Extract the (X, Y) coordinate from the center of the cell holding the provided text.  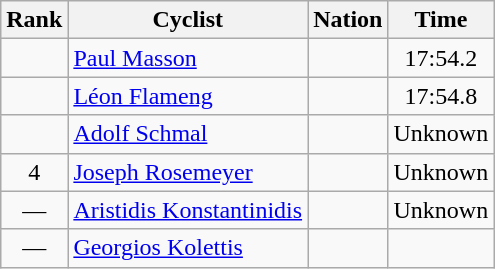
Adolf Schmal (188, 134)
Nation (348, 20)
Time (441, 20)
Aristidis Konstantinidis (188, 210)
17:54.2 (441, 58)
Rank (34, 20)
Cyclist (188, 20)
Paul Masson (188, 58)
Georgios Kolettis (188, 248)
Joseph Rosemeyer (188, 172)
4 (34, 172)
17:54.8 (441, 96)
Léon Flameng (188, 96)
